Return (X, Y) of the center of cell containing provided text 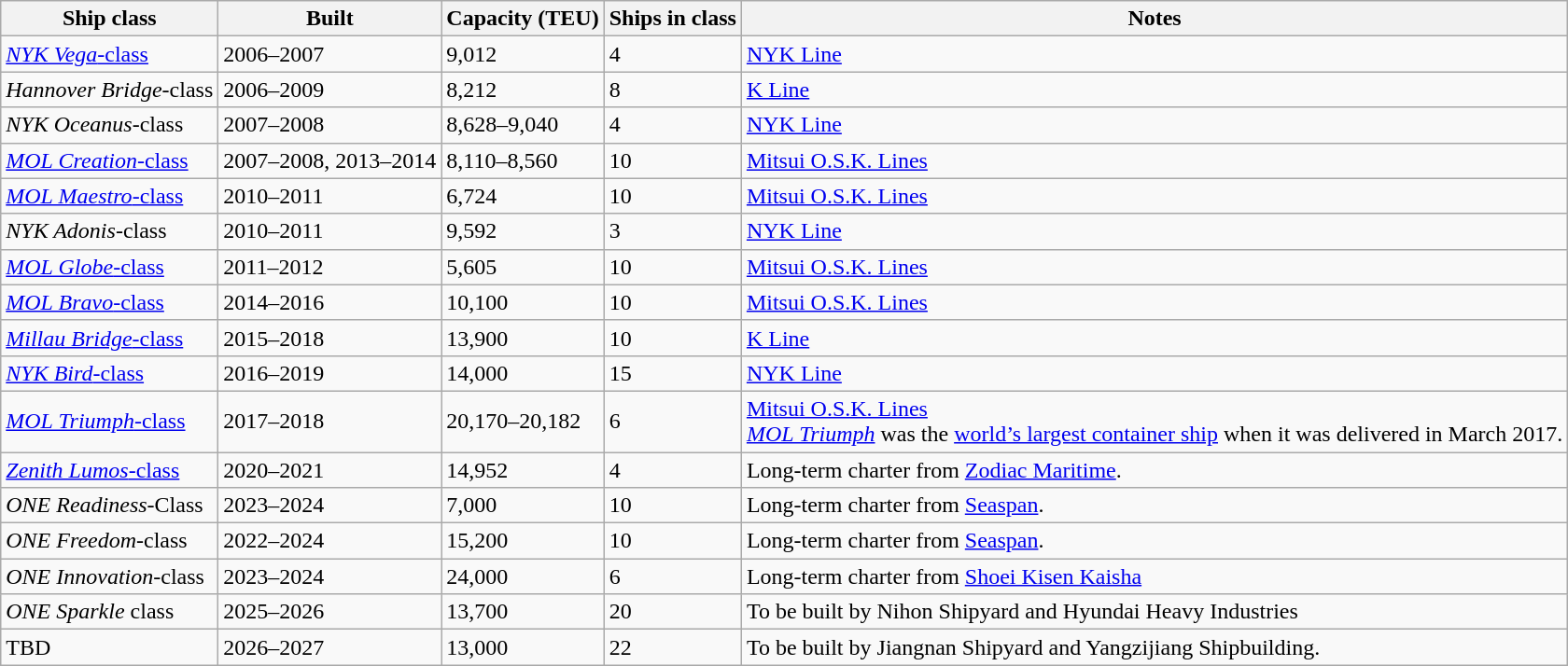
NYK Adonis-class (110, 231)
MOL Creation-class (110, 160)
Zenith Lumos-class (110, 469)
8 (672, 90)
Long-term charter from Shoei Kisen Kaisha (1154, 576)
MOL Globe-class (110, 267)
2022–2024 (330, 541)
5,605 (523, 267)
2006–2007 (330, 54)
NYK Vega-class (110, 54)
13,000 (523, 647)
13,700 (523, 612)
2026–2027 (330, 647)
8,212 (523, 90)
24,000 (523, 576)
2017–2018 (330, 422)
NYK Bird-class (110, 373)
ONE Sparkle class (110, 612)
6,724 (523, 196)
2014–2016 (330, 302)
9,592 (523, 231)
15,200 (523, 541)
2015–2018 (330, 338)
20 (672, 612)
To be built by Jiangnan Shipyard and Yangzijiang Shipbuilding. (1154, 647)
9,012 (523, 54)
3 (672, 231)
Built (330, 19)
2016–2019 (330, 373)
22 (672, 647)
14,000 (523, 373)
MOL Bravo-class (110, 302)
2025–2026 (330, 612)
14,952 (523, 469)
MOL Maestro-class (110, 196)
15 (672, 373)
ONE Freedom-class (110, 541)
ONE Readiness-Class (110, 506)
Hannover Bridge-class (110, 90)
20,170–20,182 (523, 422)
NYK Oceanus-class (110, 125)
ONE Innovation-class (110, 576)
10,100 (523, 302)
TBD (110, 647)
2011–2012 (330, 267)
2007–2008, 2013–2014 (330, 160)
Notes (1154, 19)
To be built by Nihon Shipyard and Hyundai Heavy Industries (1154, 612)
2006–2009 (330, 90)
8,628–9,040 (523, 125)
2020–2021 (330, 469)
Millau Bridge-class (110, 338)
Capacity (TEU) (523, 19)
Ship class (110, 19)
Mitsui O.S.K. LinesMOL Triumph was the world’s largest container ship when it was delivered in March 2017. (1154, 422)
2007–2008 (330, 125)
13,900 (523, 338)
Ships in class (672, 19)
8,110–8,560 (523, 160)
MOL Triumph-class (110, 422)
Long-term charter from Zodiac Maritime. (1154, 469)
7,000 (523, 506)
